Identify which cell holds the provided text, then report its (X, Y) central coordinate. 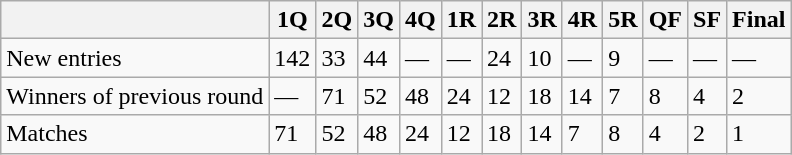
9 (623, 58)
2R (502, 20)
142 (292, 58)
SF (708, 20)
3Q (379, 20)
10 (542, 58)
Winners of previous round (135, 96)
5R (623, 20)
4Q (420, 20)
QF (665, 20)
3R (542, 20)
1 (759, 134)
2Q (337, 20)
33 (337, 58)
4R (582, 20)
44 (379, 58)
1Q (292, 20)
New entries (135, 58)
1R (461, 20)
Matches (135, 134)
Final (759, 20)
